Scan for the cell matching the given text and deliver its [X, Y] coordinate at center. 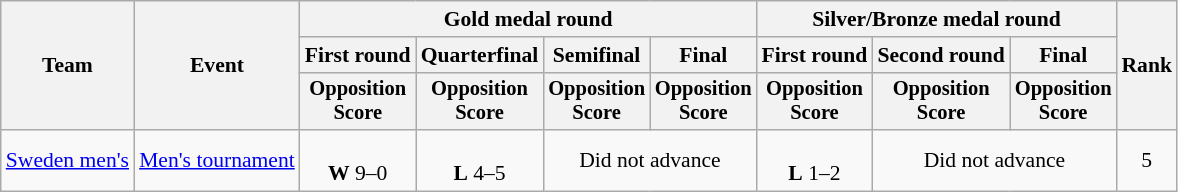
Silver/Bronze medal round [936, 19]
5 [1146, 160]
Gold medal round [528, 19]
Rank [1146, 66]
Quarterfinal [480, 55]
Semifinal [596, 55]
Second round [941, 55]
Sweden men's [68, 160]
W 9–0 [358, 160]
Event [217, 66]
Team [68, 66]
L 1–2 [814, 160]
L 4–5 [480, 160]
Men's tournament [217, 160]
